Detect which cell encompasses the target text, then output its (x, y) center coordinate. 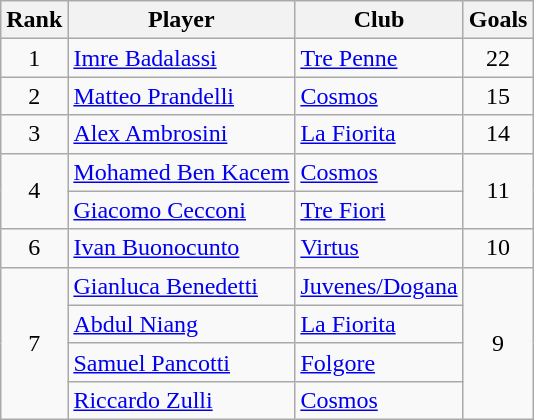
Goals (498, 20)
Abdul Niang (182, 324)
Mohamed Ben Kacem (182, 172)
Ivan Buonocunto (182, 248)
Tre Fiori (379, 210)
15 (498, 96)
Alex Ambrosini (182, 134)
Gianluca Benedetti (182, 286)
11 (498, 191)
Giacomo Cecconi (182, 210)
Tre Penne (379, 58)
9 (498, 343)
4 (34, 191)
Imre Badalassi (182, 58)
2 (34, 96)
14 (498, 134)
1 (34, 58)
Club (379, 20)
Juvenes/Dogana (379, 286)
10 (498, 248)
Player (182, 20)
6 (34, 248)
Samuel Pancotti (182, 362)
Matteo Prandelli (182, 96)
Rank (34, 20)
22 (498, 58)
Virtus (379, 248)
7 (34, 343)
3 (34, 134)
Folgore (379, 362)
Riccardo Zulli (182, 400)
